Identify which cell holds the provided text, then report its (X, Y) central coordinate. 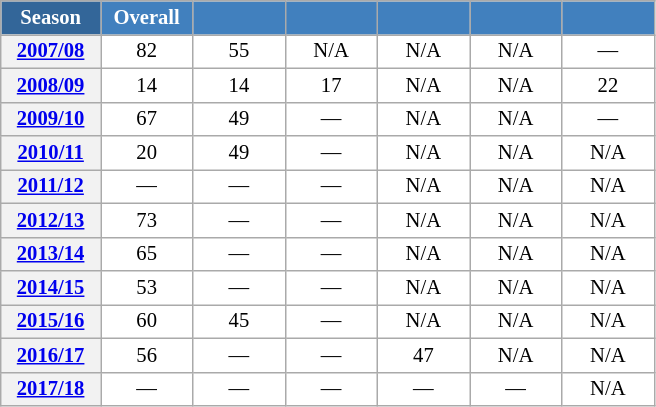
2009/10 (51, 119)
Season (51, 17)
47 (423, 355)
2007/08 (51, 51)
56 (146, 355)
22 (608, 85)
Overall (146, 17)
45 (239, 321)
55 (239, 51)
2010/11 (51, 153)
17 (331, 85)
2016/17 (51, 355)
2008/09 (51, 85)
2015/16 (51, 321)
2017/18 (51, 389)
67 (146, 119)
65 (146, 254)
2011/12 (51, 186)
60 (146, 321)
2013/14 (51, 254)
2014/15 (51, 287)
73 (146, 220)
2012/13 (51, 220)
53 (146, 287)
82 (146, 51)
20 (146, 153)
